Return the (x, y) coordinate for the center point of the cell that contains the specified text.  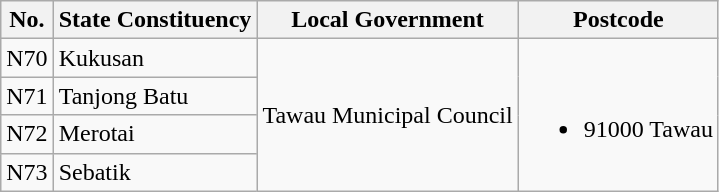
State Constituency (155, 20)
N71 (27, 96)
Local Government (388, 20)
N73 (27, 172)
N70 (27, 58)
Sebatik (155, 172)
Merotai (155, 134)
Kukusan (155, 58)
Tawau Municipal Council (388, 115)
Tanjong Batu (155, 96)
No. (27, 20)
N72 (27, 134)
Postcode (618, 20)
91000 Tawau (618, 115)
